Find where the given text appears and provide that cell's center as [x, y] coordinate. 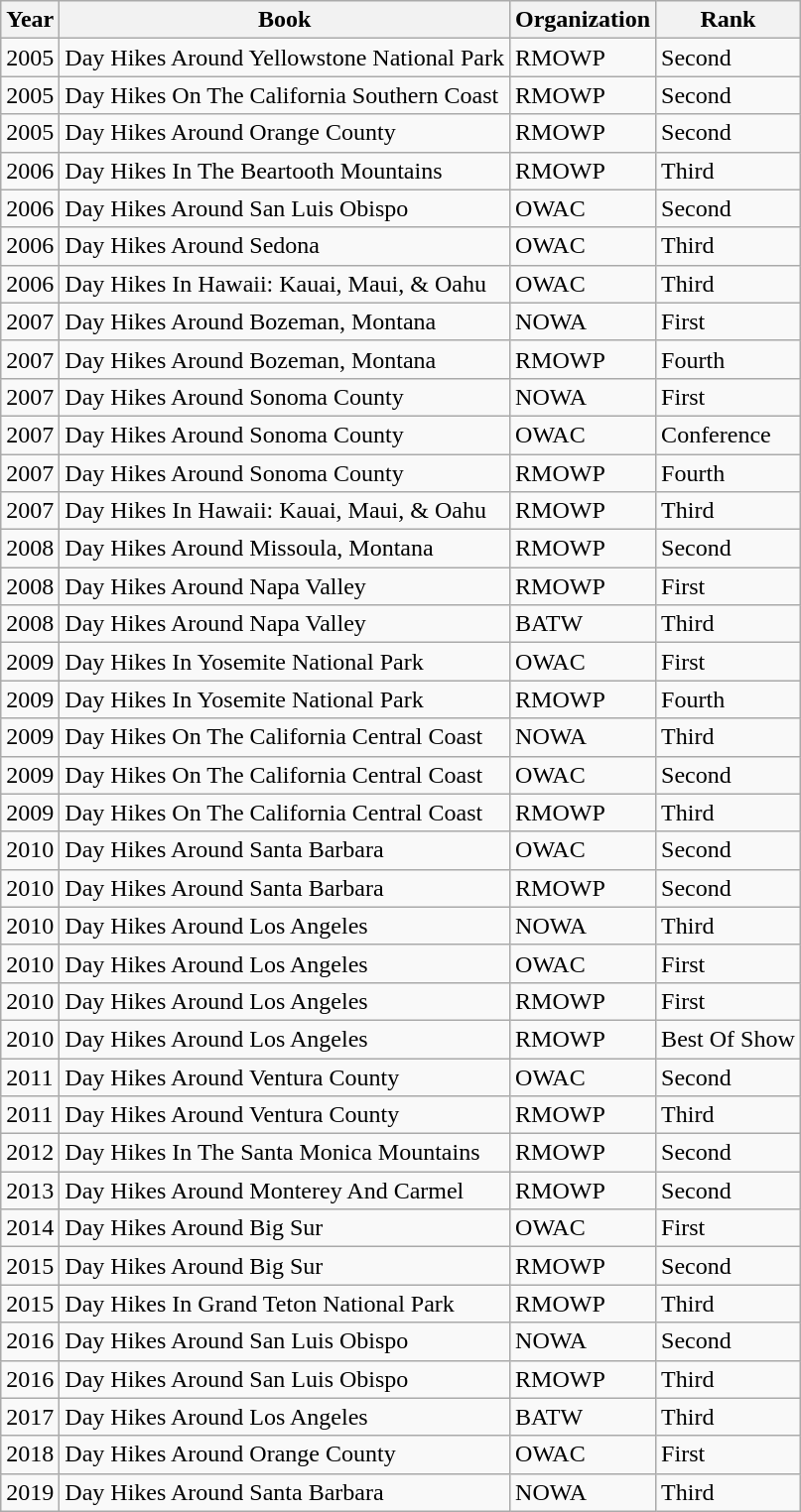
Rank [729, 20]
Organization [584, 20]
Day Hikes On The California Southern Coast [285, 95]
Year [30, 20]
Day Hikes In The Beartooth Mountains [285, 171]
Day Hikes In Grand Teton National Park [285, 1304]
Day Hikes Around Yellowstone National Park [285, 58]
Book [285, 20]
2014 [30, 1228]
Day Hikes Around Sedona [285, 246]
2017 [30, 1417]
Best Of Show [729, 1039]
2013 [30, 1191]
2018 [30, 1454]
Day Hikes In The Santa Monica Mountains [285, 1153]
2019 [30, 1492]
Day Hikes Around Missoula, Montana [285, 549]
Conference [729, 435]
2012 [30, 1153]
Day Hikes Around Monterey And Carmel [285, 1191]
